From the cell containing the given text, extract its center point as (x, y) coordinate. 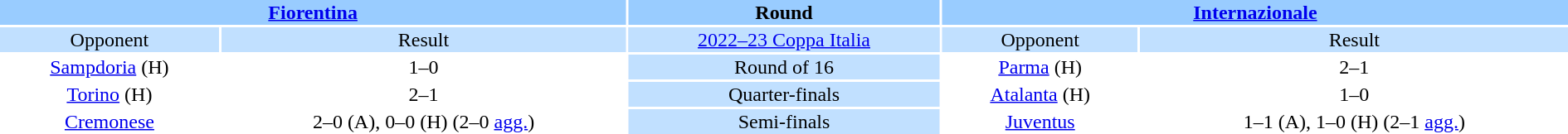
Sampdoria (H) (110, 67)
Round (784, 12)
Round of 16 (784, 67)
Fiorentina (313, 12)
2–0 (A), 0–0 (H) (2–0 agg.) (423, 122)
Torino (H) (110, 94)
Atalanta (H) (1040, 94)
2022–23 Coppa Italia (784, 40)
Quarter-finals (784, 94)
Internazionale (1255, 12)
Semi-finals (784, 122)
Cremonese (110, 122)
Juventus (1040, 122)
1–1 (A), 1–0 (H) (2–1 agg.) (1354, 122)
Parma (H) (1040, 67)
